Provide the [x, y] coordinate of the cell's center where the given text is located.  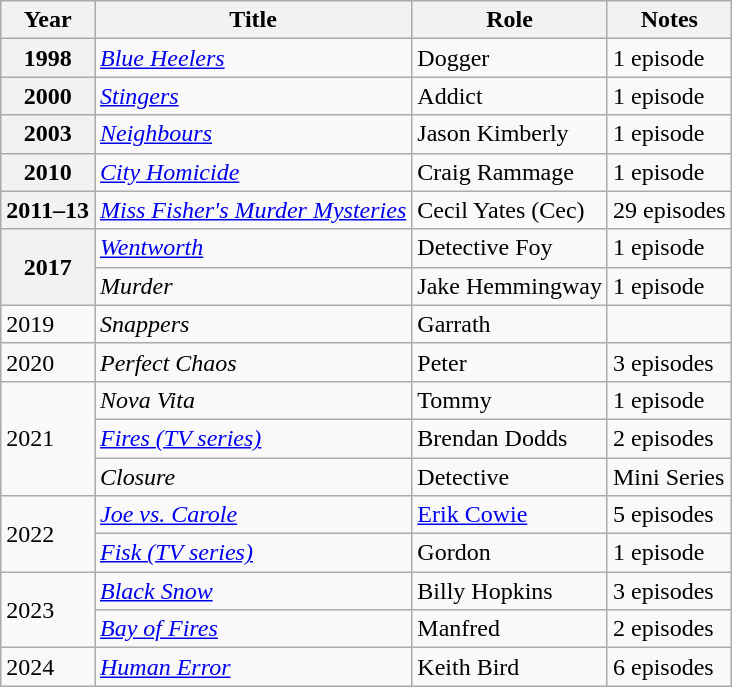
Detective Foy [510, 248]
2022 [48, 534]
Closure [252, 477]
Mini Series [669, 477]
Role [510, 20]
2011–13 [48, 210]
City Homicide [252, 172]
Murder [252, 286]
Black Snow [252, 591]
1998 [48, 58]
Garrath [510, 324]
2010 [48, 172]
Stingers [252, 96]
Notes [669, 20]
2024 [48, 667]
Erik Cowie [510, 515]
Perfect Chaos [252, 362]
2023 [48, 610]
Gordon [510, 553]
Keith Bird [510, 667]
Miss Fisher's Murder Mysteries [252, 210]
Joe vs. Carole [252, 515]
Title [252, 20]
Manfred [510, 629]
Craig Rammage [510, 172]
Nova Vita [252, 400]
Year [48, 20]
Cecil Yates (Cec) [510, 210]
5 episodes [669, 515]
Fires (TV series) [252, 438]
2020 [48, 362]
Dogger [510, 58]
2003 [48, 134]
Jason Kimberly [510, 134]
Detective [510, 477]
2021 [48, 438]
2017 [48, 267]
Fisk (TV series) [252, 553]
6 episodes [669, 667]
2000 [48, 96]
2019 [48, 324]
Addict [510, 96]
Snappers [252, 324]
Blue Heelers [252, 58]
29 episodes [669, 210]
Brendan Dodds [510, 438]
Wentworth [252, 248]
Billy Hopkins [510, 591]
Tommy [510, 400]
Bay of Fires [252, 629]
Neighbours [252, 134]
Human Error [252, 667]
Jake Hemmingway [510, 286]
Peter [510, 362]
